Determine the [X, Y] coordinate at the center of the cell enclosing the given text.  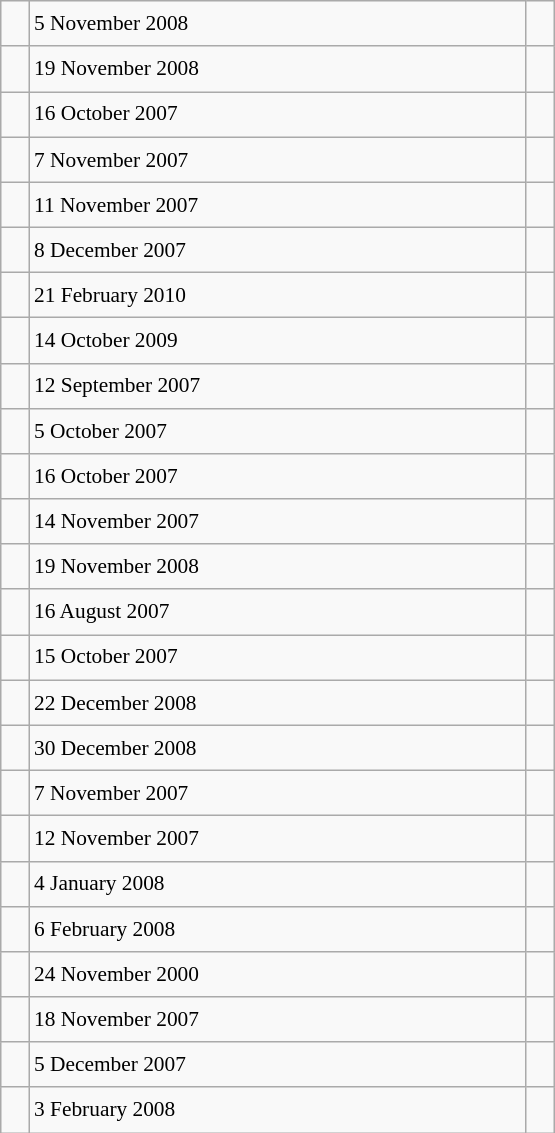
3 February 2008 [278, 1110]
18 November 2007 [278, 1020]
24 November 2000 [278, 974]
6 February 2008 [278, 928]
12 September 2007 [278, 386]
16 August 2007 [278, 612]
12 November 2007 [278, 838]
14 November 2007 [278, 522]
11 November 2007 [278, 204]
21 February 2010 [278, 296]
14 October 2009 [278, 340]
22 December 2008 [278, 702]
4 January 2008 [278, 884]
8 December 2007 [278, 250]
15 October 2007 [278, 658]
30 December 2008 [278, 748]
5 December 2007 [278, 1064]
5 October 2007 [278, 430]
5 November 2008 [278, 24]
